Find where the given text appears and provide that cell's center as (X, Y) coordinate. 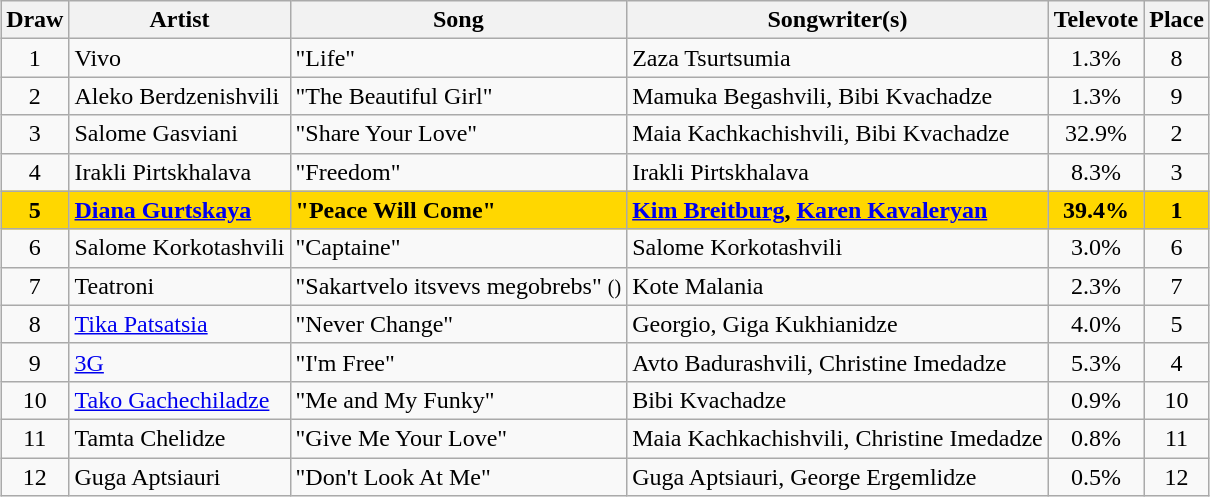
"Me and My Funky" (458, 400)
2.3% (1096, 286)
"Freedom" (458, 172)
Artist (180, 20)
32.9% (1096, 134)
5.3% (1096, 362)
Tako Gachechiladze (180, 400)
Bibi Kvachadze (838, 400)
Songwriter(s) (838, 20)
Salome Gasviani (180, 134)
Diana Gurtskaya (180, 210)
"Never Change" (458, 324)
"Give Me Your Love" (458, 438)
Avto Badurashvili, Christine Imedadze (838, 362)
Draw (35, 20)
3G (180, 362)
"I'm Free" (458, 362)
Maia Kachkachishvili, Bibi Kvachadze (838, 134)
"Share Your Love" (458, 134)
Vivo (180, 58)
0.9% (1096, 400)
Kote Malania (838, 286)
Guga Aptsiauri, George Ergemlidze (838, 477)
Aleko Berdzenishvili (180, 96)
"Captaine" (458, 248)
0.8% (1096, 438)
"Don't Look At Me" (458, 477)
Place (1177, 20)
Tika Patsatsia (180, 324)
Teatroni (180, 286)
Mamuka Begashvili, Bibi Kvachadze (838, 96)
"Peace Will Come" (458, 210)
4.0% (1096, 324)
Guga Aptsiauri (180, 477)
Georgio, Giga Kukhianidze (838, 324)
8.3% (1096, 172)
3.0% (1096, 248)
Maia Kachkachishvili, Christine Imedadze (838, 438)
"Life" (458, 58)
Kim Breitburg, Karen Kavaleryan (838, 210)
"The Beautiful Girl" (458, 96)
Zaza Tsurtsumia (838, 58)
Song (458, 20)
Televote (1096, 20)
Tamta Chelidze (180, 438)
39.4% (1096, 210)
0.5% (1096, 477)
"Sakartvelo itsvevs megobrebs" () (458, 286)
